Identify which cell holds the provided text, then report its (x, y) central coordinate. 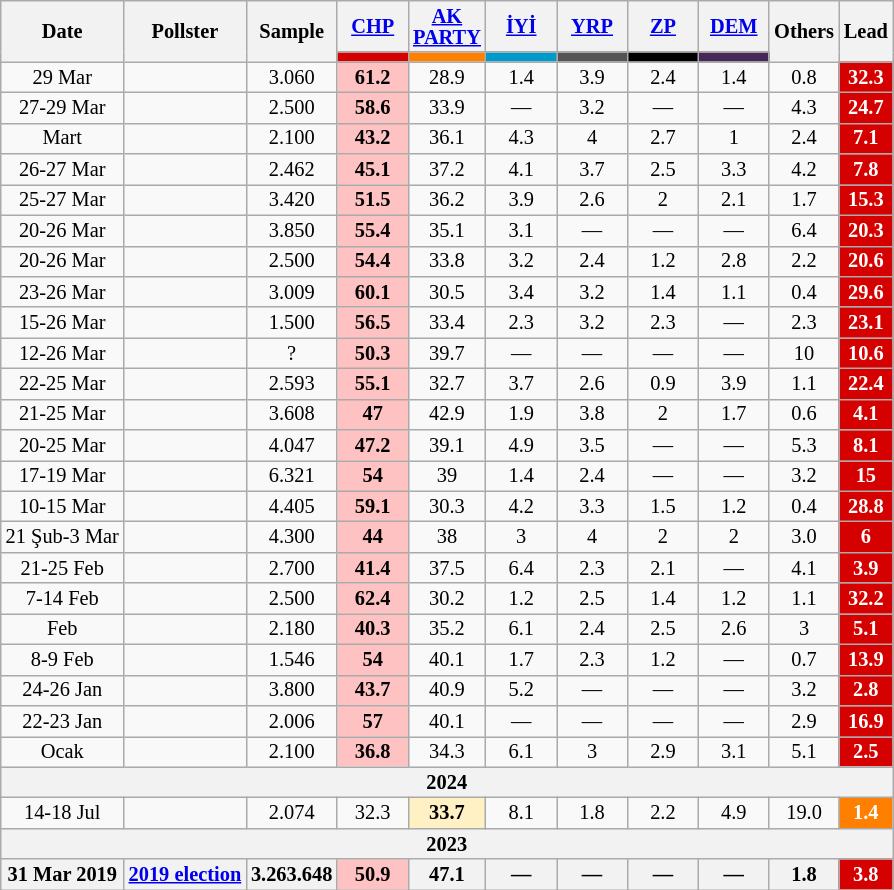
19.0 (804, 812)
55.4 (372, 230)
13.9 (866, 660)
CHP (372, 26)
21-25 Mar (62, 414)
22-23 Jan (62, 720)
Feb (62, 628)
3.800 (292, 690)
42.9 (447, 414)
40.9 (447, 690)
Date (62, 30)
3.5 (592, 446)
5.2 (522, 690)
58.6 (372, 108)
15-26 Mar (62, 322)
7.8 (866, 170)
47.2 (372, 446)
AK PARTY (447, 26)
21 Şub-3 Mar (62, 538)
37.5 (447, 568)
55.1 (372, 384)
30.2 (447, 598)
YRP (592, 26)
24.7 (866, 108)
39 (447, 476)
3.420 (292, 200)
DEM (734, 26)
33.4 (447, 322)
29 Mar (62, 78)
37.2 (447, 170)
2.006 (292, 720)
26-27 Mar (62, 170)
44 (372, 538)
20.3 (866, 230)
56.5 (372, 322)
4.405 (292, 506)
Mart (62, 138)
0.8 (804, 78)
22-25 Mar (62, 384)
3.263.648 (292, 874)
61.2 (372, 78)
17-19 Mar (62, 476)
31 Mar 2019 (62, 874)
6 (866, 538)
7.1 (866, 138)
0.6 (804, 414)
2023 (447, 844)
10-15 Mar (62, 506)
43.2 (372, 138)
33.7 (447, 812)
54.4 (372, 262)
57 (372, 720)
22.4 (866, 384)
1.500 (292, 322)
28.9 (447, 78)
21-25 Feb (62, 568)
İYİ (522, 26)
Lead (866, 30)
7-14 Feb (62, 598)
Sample (292, 30)
39.7 (447, 354)
Others (804, 30)
4.047 (292, 446)
12-26 Mar (62, 354)
Pollster (185, 30)
2.074 (292, 812)
0.7 (804, 660)
10 (804, 354)
15.3 (866, 200)
2.700 (292, 568)
33.8 (447, 262)
2019 election (185, 874)
41.4 (372, 568)
20-25 Mar (62, 446)
3.060 (292, 78)
3.009 (292, 292)
10.6 (866, 354)
32.2 (866, 598)
2.593 (292, 384)
28.8 (866, 506)
ZP (662, 26)
27-29 Mar (62, 108)
39.1 (447, 446)
1 (734, 138)
30.3 (447, 506)
34.3 (447, 752)
59.1 (372, 506)
6.321 (292, 476)
2024 (447, 782)
40.3 (372, 628)
33.9 (447, 108)
4.300 (292, 538)
30.5 (447, 292)
45.1 (372, 170)
8-9 Feb (62, 660)
3.4 (522, 292)
23.1 (866, 322)
32.7 (447, 384)
36.1 (447, 138)
24-26 Jan (62, 690)
3.608 (292, 414)
0.9 (662, 384)
1.9 (522, 414)
51.5 (372, 200)
2.180 (292, 628)
3.850 (292, 230)
1.546 (292, 660)
29.6 (866, 292)
1.5 (662, 506)
47 (372, 414)
16.9 (866, 720)
15 (866, 476)
2.462 (292, 170)
25-27 Mar (62, 200)
? (292, 354)
38 (447, 538)
Ocak (62, 752)
35.1 (447, 230)
2.7 (662, 138)
35.2 (447, 628)
36.2 (447, 200)
47.1 (447, 874)
5.3 (804, 446)
60.1 (372, 292)
23-26 Mar (62, 292)
62.4 (372, 598)
43.7 (372, 690)
20.6 (866, 262)
50.3 (372, 354)
14-18 Jul (62, 812)
50.9 (372, 874)
3.0 (804, 538)
36.8 (372, 752)
